Locate the cell with the specified text and output its [X, Y] center coordinate. 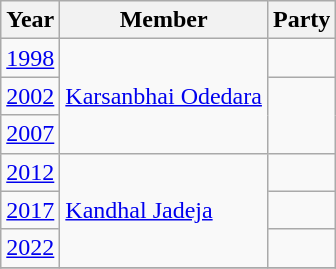
Karsanbhai Odedara [164, 96]
1998 [30, 58]
2007 [30, 134]
Member [164, 20]
2012 [30, 172]
Year [30, 20]
2017 [30, 210]
Kandhal Jadeja [164, 210]
Party [301, 20]
2022 [30, 248]
2002 [30, 96]
